Output the [x, y] coordinate of the center of the cell containing the given text.  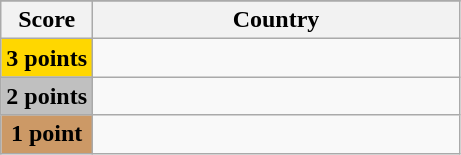
3 points [47, 58]
Score [47, 20]
1 point [47, 134]
Country [276, 20]
2 points [47, 96]
